Scan for the cell matching the given text and deliver its [x, y] coordinate at center. 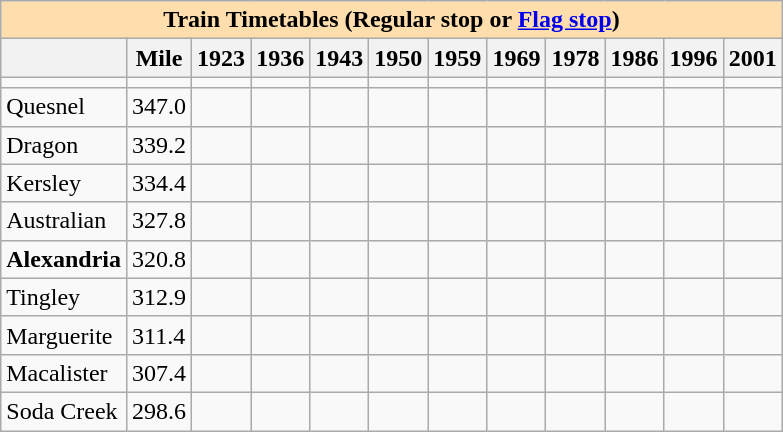
Australian [64, 221]
2001 [752, 58]
Train Timetables (Regular stop or Flag stop) [392, 20]
1950 [398, 58]
1943 [340, 58]
339.2 [158, 145]
Soda Creek [64, 411]
320.8 [158, 259]
Kersley [64, 183]
311.4 [158, 335]
1936 [280, 58]
327.8 [158, 221]
307.4 [158, 373]
1969 [516, 58]
1959 [458, 58]
Alexandria [64, 259]
Macalister [64, 373]
1996 [694, 58]
1923 [222, 58]
312.9 [158, 297]
334.4 [158, 183]
Marguerite [64, 335]
1978 [576, 58]
Mile [158, 58]
Quesnel [64, 107]
1986 [634, 58]
Tingley [64, 297]
298.6 [158, 411]
347.0 [158, 107]
Dragon [64, 145]
